Identify which cell holds the provided text, then report its (X, Y) central coordinate. 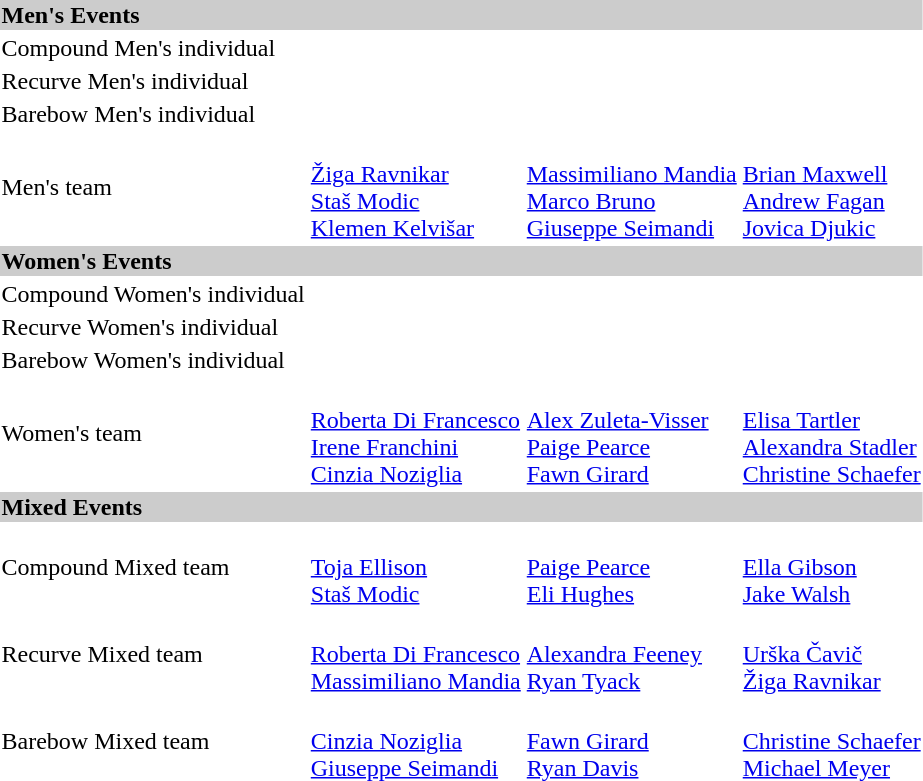
Ella GibsonJake Walsh (832, 567)
Compound Mixed team (153, 567)
Toja EllisonStaš Modic (416, 567)
Alex Zuleta-VisserPaige PearceFawn Girard (632, 434)
Recurve Women's individual (153, 327)
Paige PearceEli Hughes (632, 567)
Women's team (153, 434)
Men's team (153, 188)
Žiga RavnikarStaš ModicKlemen Kelvišar (416, 188)
Recurve Mixed team (153, 654)
Recurve Men's individual (153, 81)
Roberta Di FrancescoIrene FranchiniCinzia Noziglia (416, 434)
Barebow Women's individual (153, 360)
Men's Events (461, 15)
Alexandra FeeneyRyan Tyack (632, 654)
Mixed Events (461, 507)
Barebow Men's individual (153, 114)
Urška ČavičŽiga Ravnikar (832, 654)
Women's Events (461, 261)
Compound Women's individual (153, 294)
Roberta Di FrancescoMassimiliano Mandia (416, 654)
Brian MaxwellAndrew FaganJovica Djukic (832, 188)
Elisa TartlerAlexandra StadlerChristine Schaefer (832, 434)
Compound Men's individual (153, 48)
Massimiliano MandiaMarco BrunoGiuseppe Seimandi (632, 188)
